Capture the cell that displays the provided text and extract its [X, Y] central coordinate. 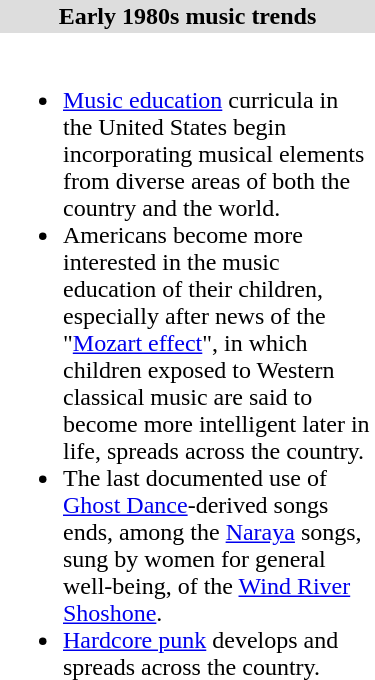
Early 1980s music trends [188, 16]
